Capture the cell that displays the provided text and extract its [x, y] central coordinate. 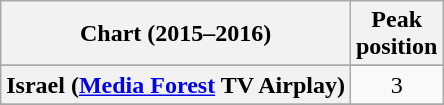
Chart (2015–2016) [176, 34]
3 [396, 85]
Israel (Media Forest TV Airplay) [176, 85]
Peakposition [396, 34]
